Search for the cell housing the specified text and yield its (x, y) center coordinate. 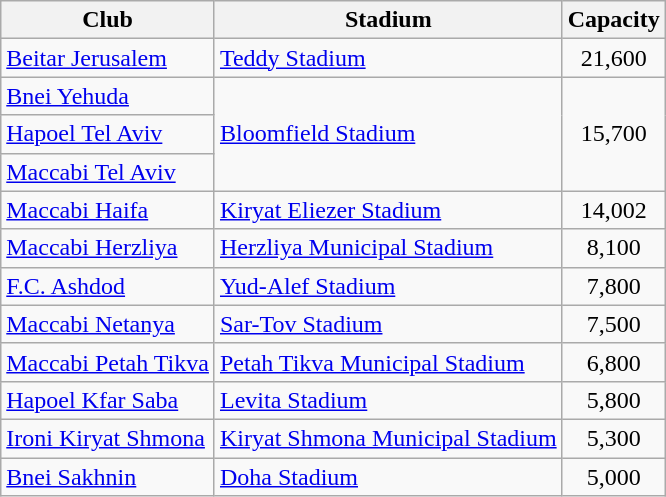
Sar-Tov Stadium (388, 324)
Teddy Stadium (388, 58)
Hapoel Kfar Saba (108, 400)
14,002 (614, 210)
6,800 (614, 362)
5,800 (614, 400)
Club (108, 20)
5,000 (614, 477)
5,300 (614, 438)
F.C. Ashdod (108, 286)
Capacity (614, 20)
Maccabi Herzliya (108, 248)
Kiryat Eliezer Stadium (388, 210)
Stadium (388, 20)
8,100 (614, 248)
Maccabi Netanya (108, 324)
Maccabi Tel Aviv (108, 172)
Beitar Jerusalem (108, 58)
21,600 (614, 58)
Levita Stadium (388, 400)
Ironi Kiryat Shmona (108, 438)
Maccabi Haifa (108, 210)
Maccabi Petah Tikva (108, 362)
7,800 (614, 286)
Yud-Alef Stadium (388, 286)
Kiryat Shmona Municipal Stadium (388, 438)
Petah Tikva Municipal Stadium (388, 362)
Hapoel Tel Aviv (108, 134)
Bnei Yehuda (108, 96)
Herzliya Municipal Stadium (388, 248)
Doha Stadium (388, 477)
Bnei Sakhnin (108, 477)
Bloomfield Stadium (388, 134)
15,700 (614, 134)
7,500 (614, 324)
